Find where the given text appears and provide that cell's center as [x, y] coordinate. 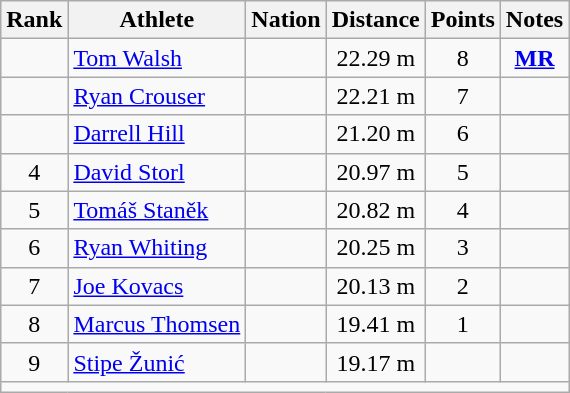
Joe Kovacs [157, 286]
20.82 m [376, 210]
20.13 m [376, 286]
Tomáš Staněk [157, 210]
2 [462, 286]
19.41 m [376, 324]
Points [462, 20]
20.97 m [376, 172]
Athlete [157, 20]
Nation [286, 20]
9 [34, 362]
Notes [534, 20]
Ryan Crouser [157, 96]
Distance [376, 20]
Rank [34, 20]
3 [462, 248]
MR [534, 58]
Tom Walsh [157, 58]
1 [462, 324]
21.20 m [376, 134]
19.17 m [376, 362]
Darrell Hill [157, 134]
Stipe Žunić [157, 362]
Marcus Thomsen [157, 324]
Ryan Whiting [157, 248]
22.29 m [376, 58]
22.21 m [376, 96]
20.25 m [376, 248]
David Storl [157, 172]
